Provide the [X, Y] coordinate of the cell's center where the given text is located.  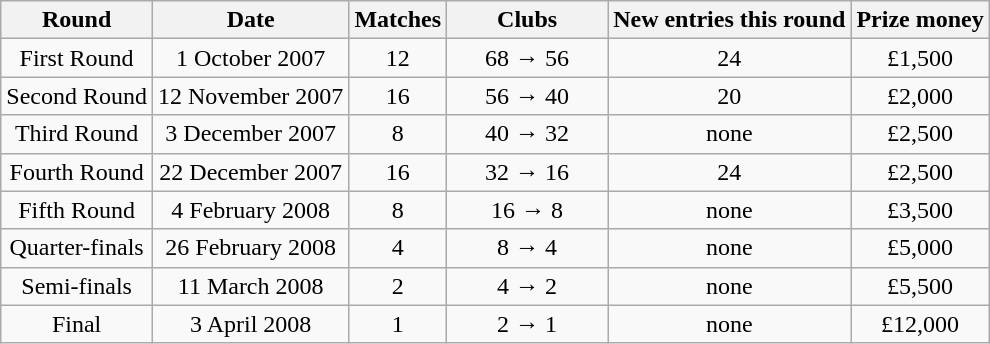
3 April 2008 [250, 324]
68 → 56 [528, 58]
26 February 2008 [250, 248]
Semi-finals [77, 286]
4 → 2 [528, 286]
£3,500 [920, 210]
12 [398, 58]
3 December 2007 [250, 134]
Second Round [77, 96]
£2,000 [920, 96]
Matches [398, 20]
Fourth Round [77, 172]
4 [398, 248]
£5,500 [920, 286]
£12,000 [920, 324]
£1,500 [920, 58]
20 [730, 96]
8 → 4 [528, 248]
Quarter-finals [77, 248]
Date [250, 20]
£5,000 [920, 248]
Third Round [77, 134]
4 February 2008 [250, 210]
12 November 2007 [250, 96]
2 → 1 [528, 324]
Clubs [528, 20]
Round [77, 20]
32 → 16 [528, 172]
2 [398, 286]
Prize money [920, 20]
22 December 2007 [250, 172]
16 → 8 [528, 210]
56 → 40 [528, 96]
Fifth Round [77, 210]
New entries this round [730, 20]
11 March 2008 [250, 286]
Final [77, 324]
1 October 2007 [250, 58]
1 [398, 324]
First Round [77, 58]
40 → 32 [528, 134]
